Capture the cell that displays the provided text and extract its (x, y) central coordinate. 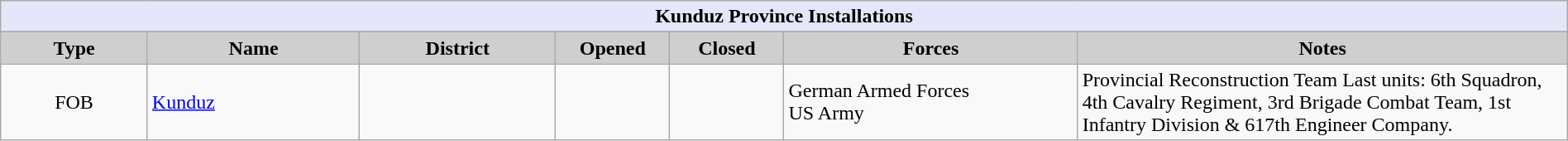
Closed (727, 48)
Kunduz Province Installations (784, 17)
District (458, 48)
FOB (74, 102)
Notes (1322, 48)
Opened (613, 48)
Forces (931, 48)
Kunduz (253, 102)
Type (74, 48)
German Armed Forces US Army (931, 102)
Name (253, 48)
